From the cell containing the given text, extract its center point as (X, Y) coordinate. 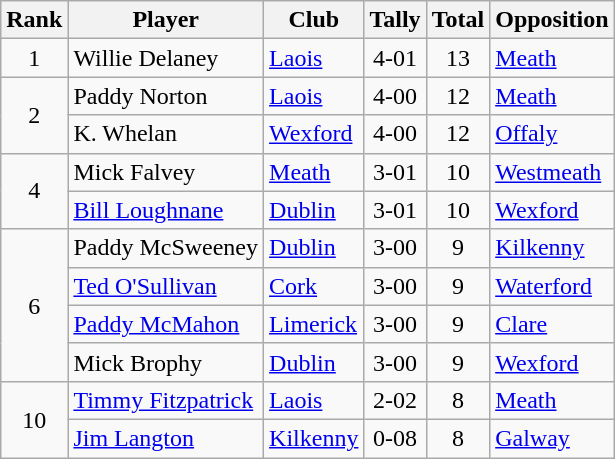
13 (458, 58)
Galway (552, 438)
Limerick (314, 324)
Mick Brophy (166, 362)
Ted O'Sullivan (166, 286)
Clare (552, 324)
1 (34, 58)
Timmy Fitzpatrick (166, 400)
Bill Loughnane (166, 210)
K. Whelan (166, 134)
Opposition (552, 20)
Paddy McSweeney (166, 248)
6 (34, 305)
Total (458, 20)
Waterford (552, 286)
Paddy Norton (166, 96)
Rank (34, 20)
Willie Delaney (166, 58)
Offaly (552, 134)
Cork (314, 286)
Paddy McMahon (166, 324)
2 (34, 115)
Mick Falvey (166, 172)
4-01 (395, 58)
Club (314, 20)
2-02 (395, 400)
Jim Langton (166, 438)
0-08 (395, 438)
Westmeath (552, 172)
4 (34, 191)
Player (166, 20)
Tally (395, 20)
